Extract the [x, y] coordinate from the center of the cell holding the provided text.  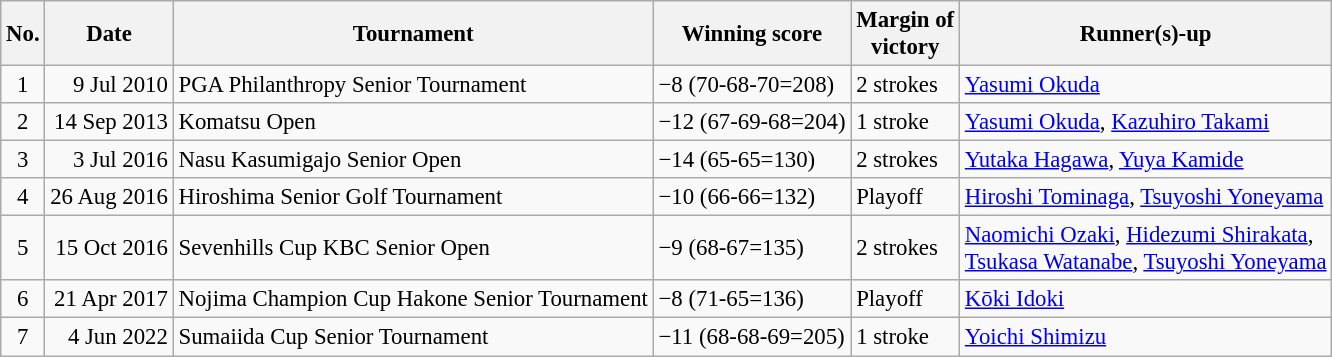
Date [109, 34]
Naomichi Ozaki, Hidezumi Shirakata, Tsukasa Watanabe, Tsuyoshi Yoneyama [1146, 248]
Kōki Idoki [1146, 299]
−8 (71-65=136) [752, 299]
9 Jul 2010 [109, 85]
15 Oct 2016 [109, 248]
4 Jun 2022 [109, 337]
26 Aug 2016 [109, 197]
Sumaiida Cup Senior Tournament [413, 337]
−9 (68-67=135) [752, 248]
6 [23, 299]
PGA Philanthropy Senior Tournament [413, 85]
Komatsu Open [413, 122]
3 [23, 160]
1 [23, 85]
21 Apr 2017 [109, 299]
14 Sep 2013 [109, 122]
3 Jul 2016 [109, 160]
Yasumi Okuda [1146, 85]
Runner(s)-up [1146, 34]
−8 (70-68-70=208) [752, 85]
Nojima Champion Cup Hakone Senior Tournament [413, 299]
Tournament [413, 34]
7 [23, 337]
5 [23, 248]
−11 (68-68-69=205) [752, 337]
Margin ofvictory [906, 34]
4 [23, 197]
Yasumi Okuda, Kazuhiro Takami [1146, 122]
Yoichi Shimizu [1146, 337]
Yutaka Hagawa, Yuya Kamide [1146, 160]
−10 (66-66=132) [752, 197]
2 [23, 122]
Sevenhills Cup KBC Senior Open [413, 248]
−14 (65-65=130) [752, 160]
Winning score [752, 34]
Nasu Kasumigajo Senior Open [413, 160]
Hiroshi Tominaga, Tsuyoshi Yoneyama [1146, 197]
No. [23, 34]
−12 (67-69-68=204) [752, 122]
Hiroshima Senior Golf Tournament [413, 197]
